Search for the cell housing the specified text and yield its (X, Y) center coordinate. 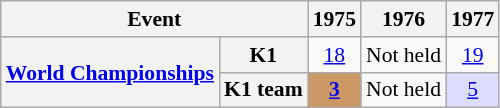
19 (472, 55)
1977 (472, 19)
K1 team (264, 90)
3 (334, 90)
18 (334, 55)
World Championships (110, 72)
1976 (404, 19)
K1 (264, 55)
5 (472, 90)
1975 (334, 19)
Event (154, 19)
